Identify which cell holds the provided text, then report its (X, Y) central coordinate. 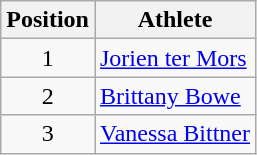
Position (48, 20)
Jorien ter Mors (174, 58)
Vanessa Bittner (174, 134)
Brittany Bowe (174, 96)
3 (48, 134)
1 (48, 58)
Athlete (174, 20)
2 (48, 96)
